Capture the cell that displays the provided text and extract its [X, Y] central coordinate. 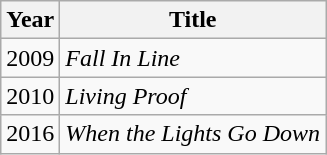
Year [30, 20]
2009 [30, 58]
2016 [30, 134]
2010 [30, 96]
Title [193, 20]
When the Lights Go Down [193, 134]
Living Proof [193, 96]
Fall In Line [193, 58]
